Identify which cell holds the provided text, then report its (X, Y) central coordinate. 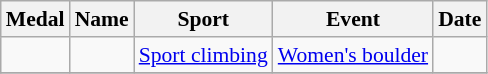
Medal (36, 19)
Event (353, 19)
Name (102, 19)
Women's boulder (353, 55)
Sport climbing (204, 55)
Sport (204, 19)
Date (460, 19)
